Scan for the cell matching the given text and deliver its [X, Y] coordinate at center. 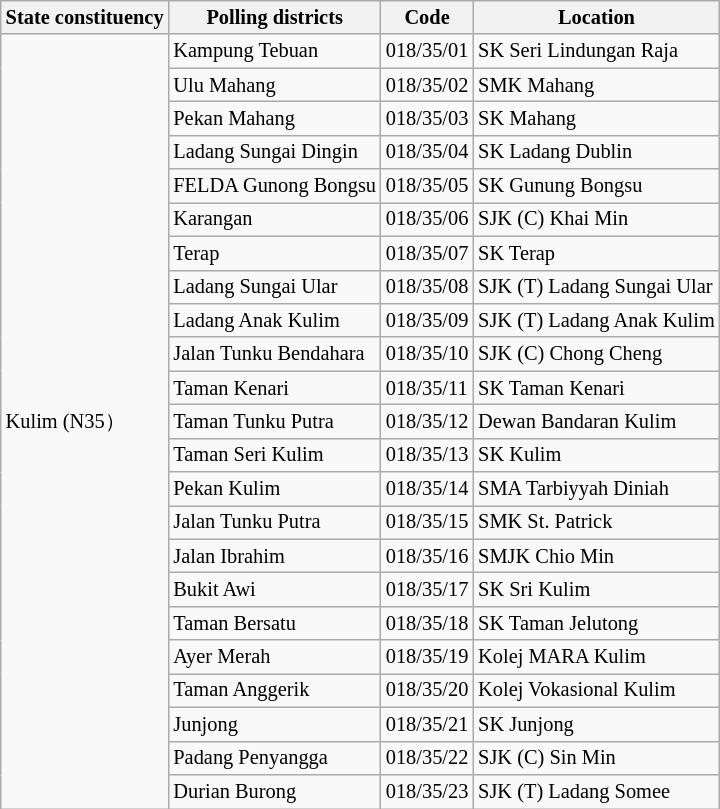
Karangan [274, 219]
SK Taman Jelutong [596, 623]
018/35/15 [427, 522]
SJK (T) Ladang Anak Kulim [596, 320]
018/35/22 [427, 758]
FELDA Gunong Bongsu [274, 186]
Taman Kenari [274, 388]
Taman Bersatu [274, 623]
018/35/14 [427, 489]
018/35/19 [427, 657]
SK Mahang [596, 118]
018/35/06 [427, 219]
SMJK Chio Min [596, 556]
Jalan Ibrahim [274, 556]
Code [427, 17]
SMK Mahang [596, 85]
SK Junjong [596, 724]
Kolej Vokasional Kulim [596, 690]
Ladang Sungai Ular [274, 287]
Ladang Sungai Dingin [274, 152]
SK Taman Kenari [596, 388]
018/35/09 [427, 320]
Taman Tunku Putra [274, 421]
Pekan Kulim [274, 489]
Dewan Bandaran Kulim [596, 421]
Taman Anggerik [274, 690]
018/35/10 [427, 354]
018/35/20 [427, 690]
Taman Seri Kulim [274, 455]
018/35/01 [427, 51]
SMK St. Patrick [596, 522]
Junjong [274, 724]
Kolej MARA Kulim [596, 657]
018/35/16 [427, 556]
018/35/08 [427, 287]
Jalan Tunku Bendahara [274, 354]
Padang Penyangga [274, 758]
018/35/07 [427, 253]
SK Sri Kulim [596, 589]
018/35/21 [427, 724]
Location [596, 17]
SJK (C) Chong Cheng [596, 354]
State constituency [85, 17]
018/35/12 [427, 421]
018/35/18 [427, 623]
018/35/03 [427, 118]
Ulu Mahang [274, 85]
SK Terap [596, 253]
Terap [274, 253]
SK Ladang Dublin [596, 152]
Ladang Anak Kulim [274, 320]
SJK (C) Sin Min [596, 758]
Jalan Tunku Putra [274, 522]
Durian Burong [274, 791]
Polling districts [274, 17]
Bukit Awi [274, 589]
Ayer Merah [274, 657]
Kulim (N35） [85, 421]
Kampung Tebuan [274, 51]
018/35/02 [427, 85]
SJK (C) Khai Min [596, 219]
SK Seri Lindungan Raja [596, 51]
SK Gunung Bongsu [596, 186]
018/35/23 [427, 791]
SK Kulim [596, 455]
018/35/11 [427, 388]
018/35/13 [427, 455]
SMA Tarbiyyah Diniah [596, 489]
018/35/04 [427, 152]
SJK (T) Ladang Somee [596, 791]
SJK (T) Ladang Sungai Ular [596, 287]
018/35/05 [427, 186]
Pekan Mahang [274, 118]
018/35/17 [427, 589]
